Extract the [X, Y] coordinate from the center of the cell holding the provided text.  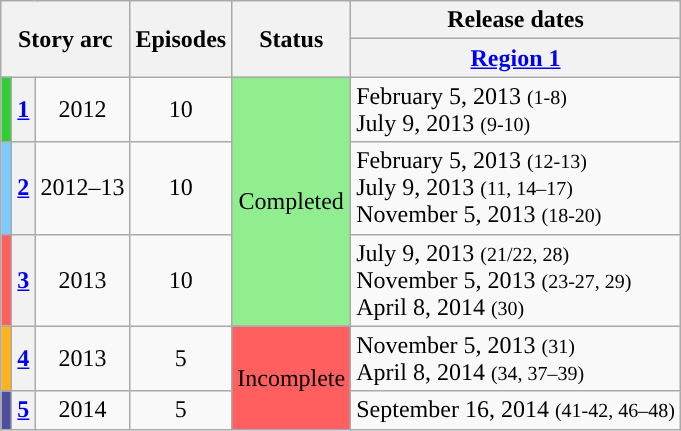
Story arc [66, 39]
Status [292, 39]
2014 [82, 410]
September 16, 2014 (41-42, 46–48) [516, 410]
4 [24, 358]
2012 [82, 110]
February 5, 2013 (1-8)July 9, 2013 (9-10) [516, 110]
Incomplete [292, 378]
1 [24, 110]
3 [24, 280]
Episodes [181, 39]
July 9, 2013 (21/22, 28)November 5, 2013 (23-27, 29)April 8, 2014 (30) [516, 280]
2 [24, 188]
Completed [292, 202]
2012–13 [82, 188]
Region 1 [516, 58]
Release dates [516, 20]
November 5, 2013 (31)April 8, 2014 (34, 37–39) [516, 358]
February 5, 2013 (12-13)July 9, 2013 (11, 14–17)November 5, 2013 (18-20) [516, 188]
